Find where the given text appears and provide that cell's center as [x, y] coordinate. 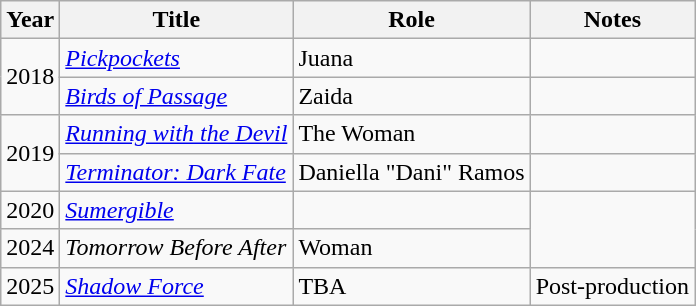
Pickpockets [176, 58]
Notes [612, 20]
Title [176, 20]
Role [412, 20]
Birds of Passage [176, 96]
Terminator: Dark Fate [176, 172]
Juana [412, 58]
TBA [412, 286]
Running with the Devil [176, 134]
Tomorrow Before After [176, 248]
Woman [412, 248]
2020 [30, 210]
Zaida [412, 96]
The Woman [412, 134]
2025 [30, 286]
2018 [30, 77]
Post-production [612, 286]
Shadow Force [176, 286]
2024 [30, 248]
2019 [30, 153]
Sumergible [176, 210]
Year [30, 20]
Daniella "Dani" Ramos [412, 172]
